For the text-containing cell, return its midpoint in [x, y] coordinate format. 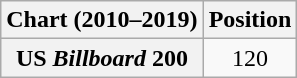
120 [250, 58]
Chart (2010–2019) [102, 20]
Position [250, 20]
US Billboard 200 [102, 58]
